Identify which cell holds the provided text, then report its (x, y) central coordinate. 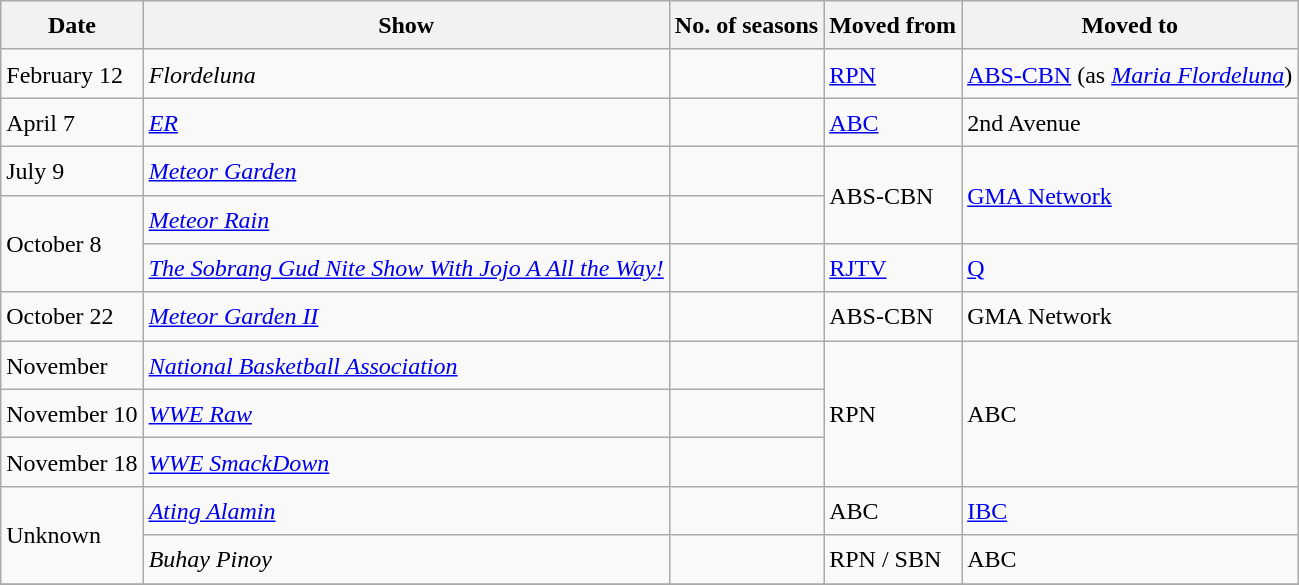
The Sobrang Gud Nite Show With Jojo A All the Way! (406, 268)
Date (72, 26)
October 8 (72, 244)
WWE Raw (406, 414)
2nd Avenue (1130, 122)
National Basketball Association (406, 366)
Flordeluna (406, 74)
Show (406, 26)
Moved to (1130, 26)
IBC (1130, 510)
February 12 (72, 74)
Meteor Garden II (406, 316)
Meteor Rain (406, 220)
Ating Alamin (406, 510)
ER (406, 122)
No. of seasons (746, 26)
July 9 (72, 170)
November 18 (72, 462)
WWE SmackDown (406, 462)
Buhay Pinoy (406, 560)
Q (1130, 268)
November (72, 366)
RJTV (893, 268)
Moved from (893, 26)
October 22 (72, 316)
ABS-CBN (as Maria Flordeluna) (1130, 74)
Unknown (72, 534)
RPN / SBN (893, 560)
November 10 (72, 414)
April 7 (72, 122)
Meteor Garden (406, 170)
